Extract the (X, Y) coordinate from the center of the cell holding the provided text.  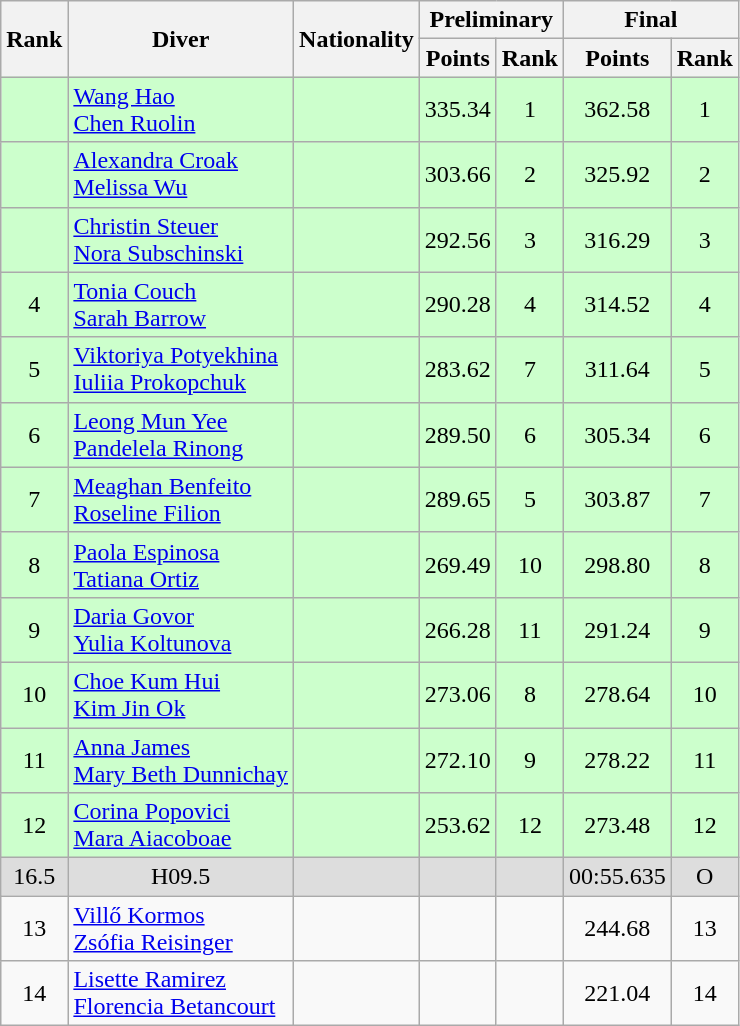
Anna JamesMary Beth Dunnichay (181, 760)
305.34 (617, 434)
273.06 (458, 694)
325.92 (617, 174)
289.50 (458, 434)
316.29 (617, 240)
Tonia CouchSarah Barrow (181, 304)
244.68 (617, 928)
291.24 (617, 630)
362.58 (617, 110)
Meaghan BenfeitoRoseline Filion (181, 500)
Choe Kum HuiKim Jin Ok (181, 694)
298.80 (617, 564)
283.62 (458, 370)
Wang HaoChen Ruolin (181, 110)
Leong Mun YeePandelela Rinong (181, 434)
273.48 (617, 826)
O (704, 877)
311.64 (617, 370)
Paola EspinosaTatiana Ortiz (181, 564)
269.49 (458, 564)
H09.5 (181, 877)
278.22 (617, 760)
Preliminary (491, 20)
16.5 (34, 877)
Final (650, 20)
Corina PopoviciMara Aiacoboae (181, 826)
Alexandra CroakMelissa Wu (181, 174)
221.04 (617, 994)
Lisette RamirezFlorencia Betancourt (181, 994)
278.64 (617, 694)
Daria GovorYulia Koltunova (181, 630)
Christin SteuerNora Subschinski (181, 240)
266.28 (458, 630)
290.28 (458, 304)
00:55.635 (617, 877)
335.34 (458, 110)
272.10 (458, 760)
Diver (181, 39)
303.66 (458, 174)
314.52 (617, 304)
292.56 (458, 240)
Villő KormosZsófia Reisinger (181, 928)
Viktoriya PotyekhinaIuliia Prokopchuk (181, 370)
Nationality (357, 39)
253.62 (458, 826)
289.65 (458, 500)
303.87 (617, 500)
